Locate the cell with the specified text and output its [x, y] center coordinate. 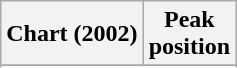
Chart (2002) [72, 34]
Peakposition [189, 34]
